Extract the (x, y) coordinate from the center of the cell holding the provided text.  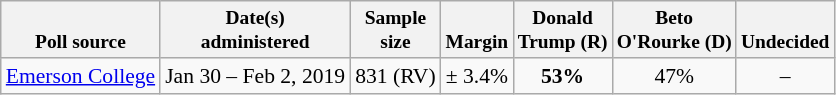
Date(s)administered (255, 30)
± 3.4% (477, 76)
Margin (477, 30)
Undecided (785, 30)
BetoO'Rourke (D) (674, 30)
47% (674, 76)
Jan 30 – Feb 2, 2019 (255, 76)
Poll source (80, 30)
– (785, 76)
DonaldTrump (R) (562, 30)
Emerson College (80, 76)
53% (562, 76)
831 (RV) (396, 76)
Samplesize (396, 30)
